From the cell containing the given text, extract its center point as [X, Y] coordinate. 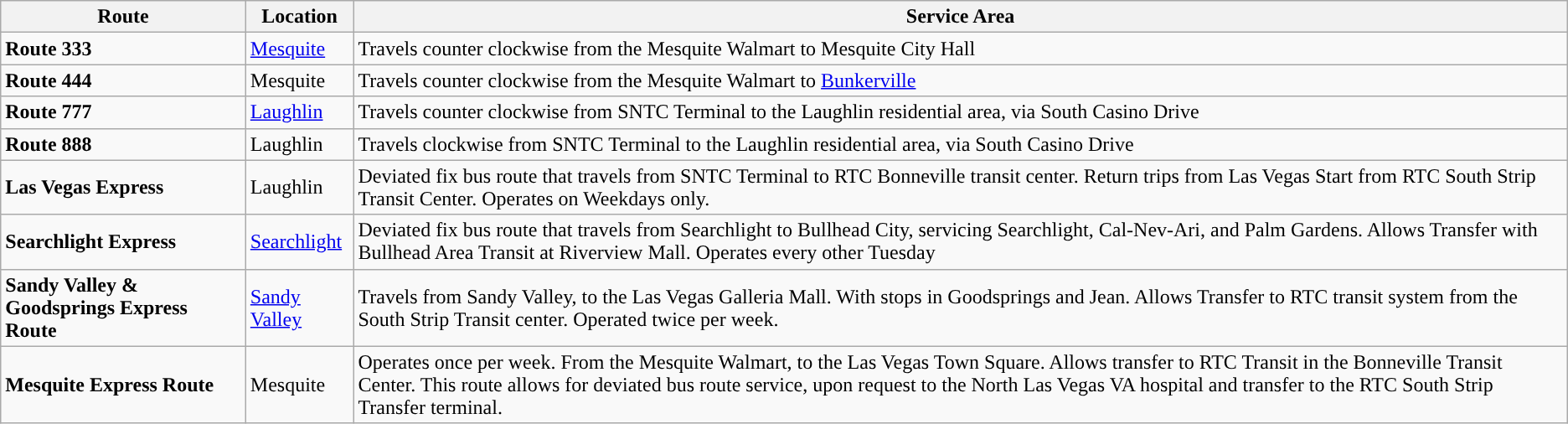
Searchlight [300, 241]
Service Area [960, 17]
Route [124, 17]
Las Vegas Express [124, 188]
Route 444 [124, 80]
Route 888 [124, 144]
Sandy Valley & Goodsprings Express Route [124, 308]
Route 333 [124, 49]
Sandy Valley [300, 308]
Travels clockwise from SNTC Terminal to the Laughlin residential area, via South Casino Drive [960, 144]
Searchlight Express [124, 241]
Travels counter clockwise from SNTC Terminal to the Laughlin residential area, via South Casino Drive [960, 112]
Route 777 [124, 112]
Mesquite Express Route [124, 385]
Travels counter clockwise from the Mesquite Walmart to Bunkerville [960, 80]
Travels counter clockwise from the Mesquite Walmart to Mesquite City Hall [960, 49]
Location [300, 17]
